Scan for the cell matching the given text and deliver its [X, Y] coordinate at center. 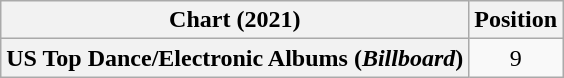
9 [516, 58]
Chart (2021) [235, 20]
US Top Dance/Electronic Albums (Billboard) [235, 58]
Position [516, 20]
